Search for the cell housing the specified text and yield its (X, Y) center coordinate. 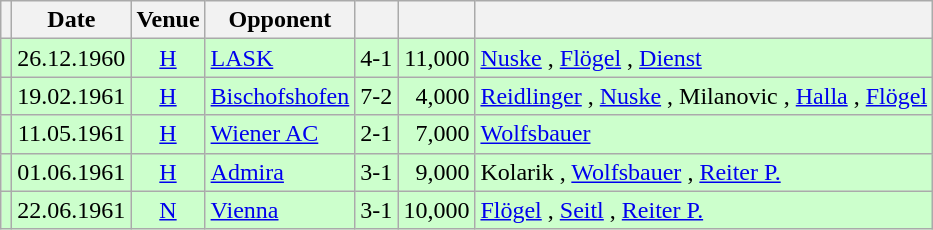
9,000 (436, 172)
11.05.1961 (72, 134)
19.02.1961 (72, 96)
Date (72, 20)
Vienna (280, 210)
Wiener AC (280, 134)
10,000 (436, 210)
N (168, 210)
Bischofshofen (280, 96)
Opponent (280, 20)
LASK (280, 58)
Wolfsbauer (704, 134)
Reidlinger , Nuske , Milanovic , Halla , Flögel (704, 96)
4,000 (436, 96)
4-1 (376, 58)
7-2 (376, 96)
11,000 (436, 58)
26.12.1960 (72, 58)
Nuske , Flögel , Dienst (704, 58)
Kolarik , Wolfsbauer , Reiter P. (704, 172)
Venue (168, 20)
7,000 (436, 134)
Admira (280, 172)
Flögel , Seitl , Reiter P. (704, 210)
01.06.1961 (72, 172)
2-1 (376, 134)
22.06.1961 (72, 210)
